Identify which cell holds the provided text, then report its [x, y] central coordinate. 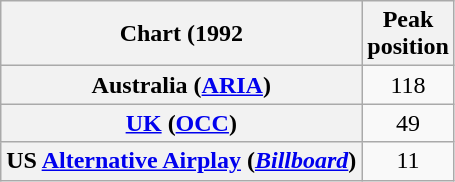
Chart (1992 [182, 34]
US Alternative Airplay (Billboard) [182, 161]
UK (OCC) [182, 123]
118 [408, 85]
49 [408, 123]
Peakposition [408, 34]
11 [408, 161]
Australia (ARIA) [182, 85]
